Return the (X, Y) coordinate for the center point of the cell that contains the specified text.  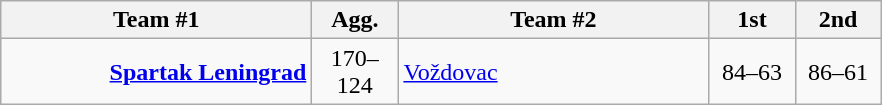
86–61 (838, 72)
84–63 (752, 72)
Agg. (355, 20)
2nd (838, 20)
1st (752, 20)
Team #2 (554, 20)
Team #1 (156, 20)
Voždovac (554, 72)
170–124 (355, 72)
Spartak Leningrad (156, 72)
